Identify which cell holds the provided text, then report its (X, Y) central coordinate. 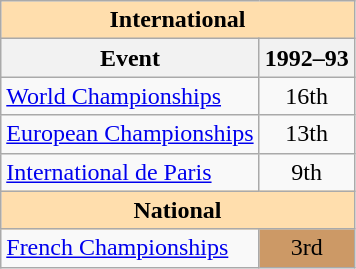
13th (306, 134)
Event (130, 58)
16th (306, 96)
European Championships (130, 134)
World Championships (130, 96)
International (178, 20)
9th (306, 172)
1992–93 (306, 58)
3rd (306, 248)
French Championships (130, 248)
International de Paris (130, 172)
National (178, 210)
